Capture the cell that displays the provided text and extract its [x, y] central coordinate. 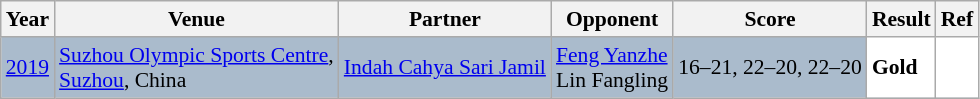
Partner [445, 19]
Suzhou Olympic Sports Centre,Suzhou, China [196, 68]
16–21, 22–20, 22–20 [770, 68]
Result [902, 19]
Ref [957, 19]
Score [770, 19]
Venue [196, 19]
Feng Yanzhe Lin Fangling [612, 68]
Indah Cahya Sari Jamil [445, 68]
Year [28, 19]
2019 [28, 68]
Gold [902, 68]
Opponent [612, 19]
